Find where the given text appears and provide that cell's center as [X, Y] coordinate. 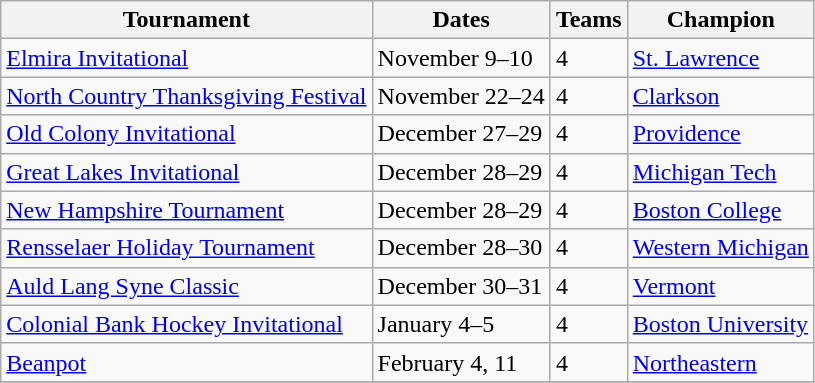
Beanpot [186, 362]
December 27–29 [461, 134]
Teams [588, 20]
November 22–24 [461, 96]
Clarkson [720, 96]
January 4–5 [461, 324]
Boston University [720, 324]
Providence [720, 134]
New Hampshire Tournament [186, 210]
Northeastern [720, 362]
December 28–30 [461, 248]
Rensselaer Holiday Tournament [186, 248]
North Country Thanksgiving Festival [186, 96]
February 4, 11 [461, 362]
Colonial Bank Hockey Invitational [186, 324]
St. Lawrence [720, 58]
November 9–10 [461, 58]
Auld Lang Syne Classic [186, 286]
December 30–31 [461, 286]
Vermont [720, 286]
Great Lakes Invitational [186, 172]
Tournament [186, 20]
Champion [720, 20]
Boston College [720, 210]
Old Colony Invitational [186, 134]
Elmira Invitational [186, 58]
Dates [461, 20]
Western Michigan [720, 248]
Michigan Tech [720, 172]
